For the text-containing cell, return its midpoint in (X, Y) coordinate format. 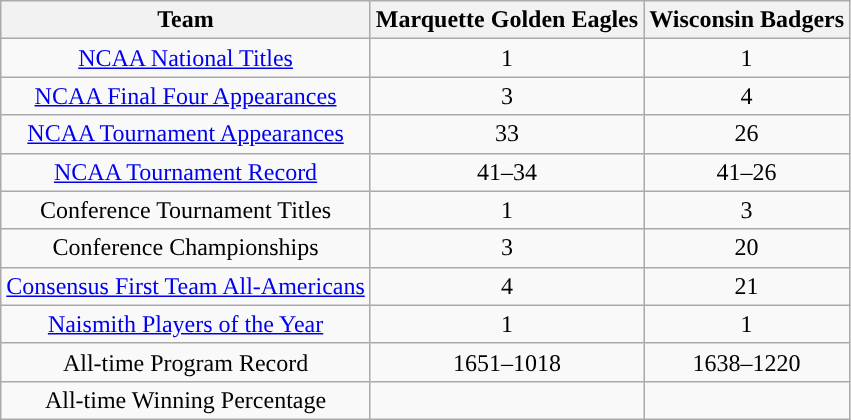
1651–1018 (506, 362)
All-time Winning Percentage (186, 400)
33 (506, 134)
Conference Tournament Titles (186, 210)
26 (747, 134)
Team (186, 20)
NCAA National Titles (186, 58)
NCAA Tournament Appearances (186, 134)
Consensus First Team All-Americans (186, 286)
20 (747, 248)
Conference Championships (186, 248)
Marquette Golden Eagles (506, 20)
NCAA Final Four Appearances (186, 96)
Wisconsin Badgers (747, 20)
NCAA Tournament Record (186, 172)
41–34 (506, 172)
Naismith Players of the Year (186, 324)
1638–1220 (747, 362)
21 (747, 286)
All-time Program Record (186, 362)
41–26 (747, 172)
